Provide the (X, Y) coordinate of the cell's center where the given text is located.  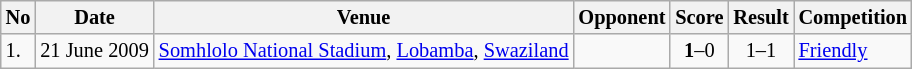
Score (699, 17)
1–0 (699, 51)
1. (18, 51)
Competition (853, 17)
Opponent (622, 17)
No (18, 17)
1–1 (760, 51)
Somhlolo National Stadium, Lobamba, Swaziland (364, 51)
Venue (364, 17)
Friendly (853, 51)
21 June 2009 (94, 51)
Date (94, 17)
Result (760, 17)
